Scan for the cell matching the given text and deliver its [X, Y] coordinate at center. 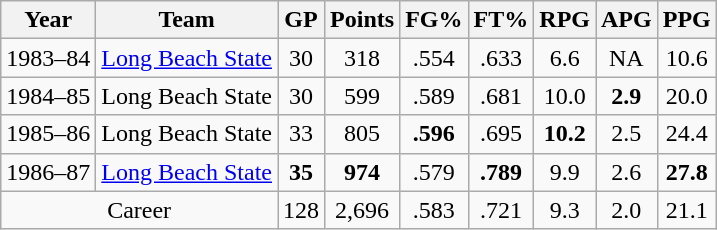
RPG [565, 20]
.721 [501, 210]
27.8 [686, 172]
10.0 [565, 96]
Team [187, 20]
2.5 [627, 134]
Career [140, 210]
9.3 [565, 210]
1983–84 [48, 58]
6.6 [565, 58]
FG% [434, 20]
128 [302, 210]
.681 [501, 96]
.633 [501, 58]
.789 [501, 172]
21.1 [686, 210]
1985–86 [48, 134]
9.9 [565, 172]
Points [362, 20]
33 [302, 134]
FT% [501, 20]
10.6 [686, 58]
2.9 [627, 96]
2.0 [627, 210]
.583 [434, 210]
974 [362, 172]
805 [362, 134]
.554 [434, 58]
NA [627, 58]
.695 [501, 134]
35 [302, 172]
2.6 [627, 172]
.589 [434, 96]
1986–87 [48, 172]
2,696 [362, 210]
24.4 [686, 134]
.579 [434, 172]
APG [627, 20]
599 [362, 96]
Year [48, 20]
PPG [686, 20]
318 [362, 58]
1984–85 [48, 96]
.596 [434, 134]
20.0 [686, 96]
10.2 [565, 134]
GP [302, 20]
